Return (x, y) of the center of cell containing provided text 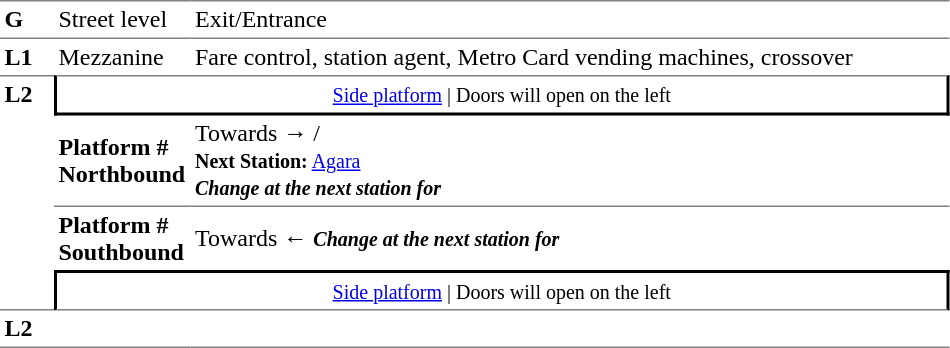
Platform #Southbound (122, 238)
Fare control, station agent, Metro Card vending machines, crossover (570, 57)
Mezzanine (122, 57)
Street level (122, 20)
Towards ← Change at the next station for (570, 238)
L1 (27, 57)
G (27, 20)
Towards → / Next Station: AgaraChange at the next station for (570, 162)
Exit/Entrance (570, 20)
Platform #Northbound (122, 162)
